Return (X, Y) of the center of cell containing provided text 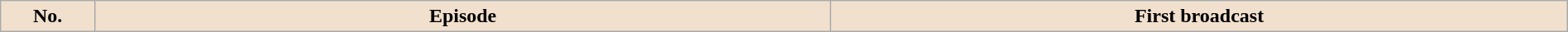
First broadcast (1199, 16)
Episode (462, 16)
No. (48, 16)
